Determine the (x, y) coordinate at the center of the cell enclosing the given text.  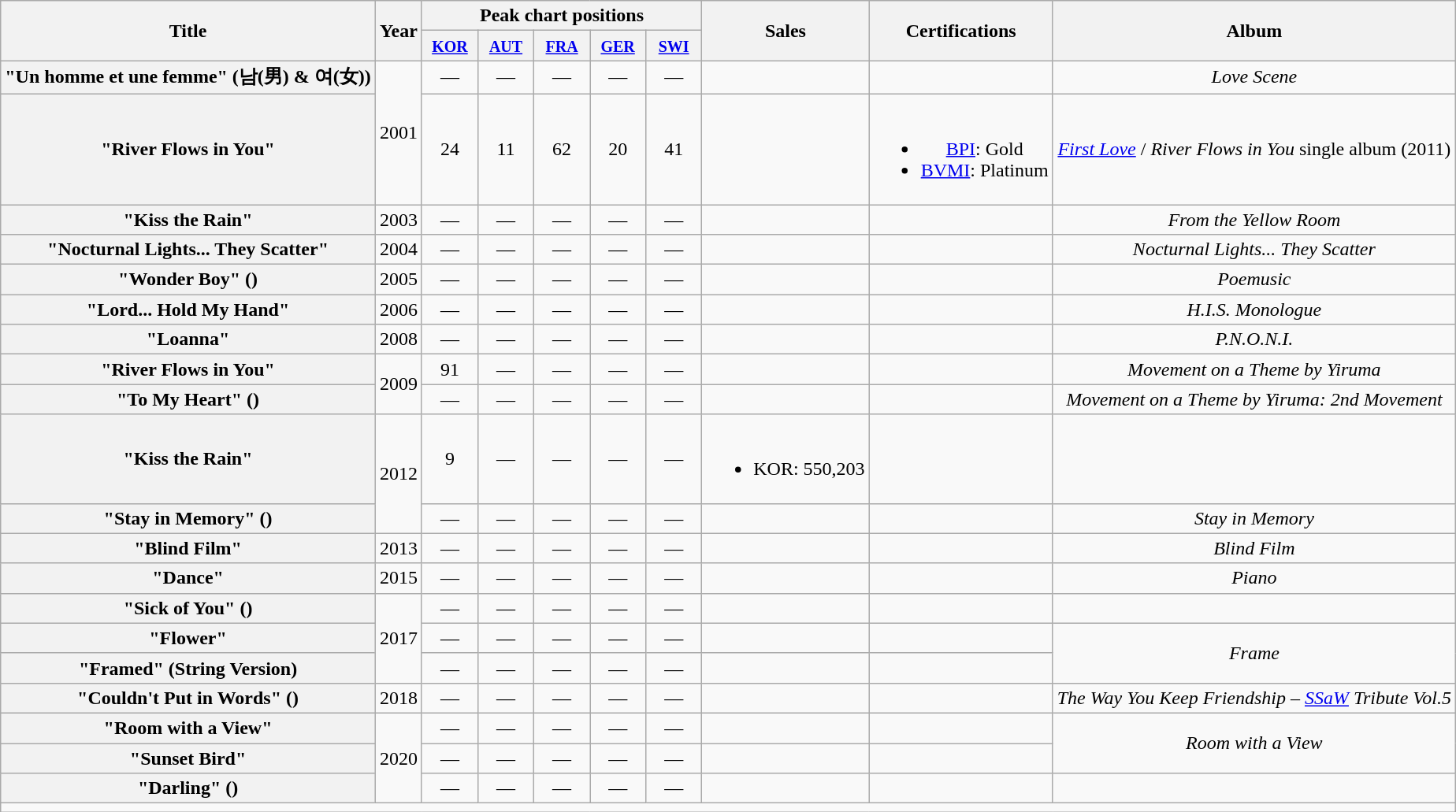
"Un homme et une femme" (남(男) & 여(女)) (188, 77)
KOR (449, 46)
"Sunset Bird" (188, 758)
H.I.S. Monologue (1254, 310)
Sales (786, 31)
"To My Heart" () (188, 399)
Blind Film (1254, 548)
11 (506, 149)
2006 (399, 310)
Nocturnal Lights... They Scatter (1254, 250)
41 (674, 149)
Room with a View (1254, 743)
2001 (399, 132)
"Sick of You" () (188, 608)
2008 (399, 339)
62 (563, 149)
Album (1254, 31)
Piano (1254, 578)
Peak chart positions (561, 16)
"Loanna" (188, 339)
Year (399, 31)
"Couldn't Put in Words" () (188, 698)
SWI (674, 46)
2013 (399, 548)
2017 (399, 638)
2005 (399, 280)
2020 (399, 758)
BPI: GoldBVMI: Platinum (961, 149)
2015 (399, 578)
"Wonder Boy" () (188, 280)
Poemusic (1254, 280)
The Way You Keep Friendship – SSaW Tribute Vol.5 (1254, 698)
"Framed" (String Version) (188, 668)
FRA (563, 46)
GER (618, 46)
Frame (1254, 653)
20 (618, 149)
Movement on a Theme by Yiruma: 2nd Movement (1254, 399)
24 (449, 149)
AUT (506, 46)
2018 (399, 698)
91 (449, 369)
2009 (399, 384)
"Darling" () (188, 788)
"Room with a View" (188, 728)
Title (188, 31)
Movement on a Theme by Yiruma (1254, 369)
"Stay in Memory" () (188, 518)
"Lord... Hold My Hand" (188, 310)
"Dance" (188, 578)
"Blind Film" (188, 548)
"Nocturnal Lights... They Scatter" (188, 250)
First Love / River Flows in You single album (2011) (1254, 149)
9 (449, 458)
Love Scene (1254, 77)
2012 (399, 474)
P.N.O.N.I. (1254, 339)
KOR: 550,203 (786, 458)
From the Yellow Room (1254, 220)
"Flower" (188, 638)
Certifications (961, 31)
2003 (399, 220)
2004 (399, 250)
Stay in Memory (1254, 518)
